Output the (x, y) coordinate of the center of the cell containing the given text.  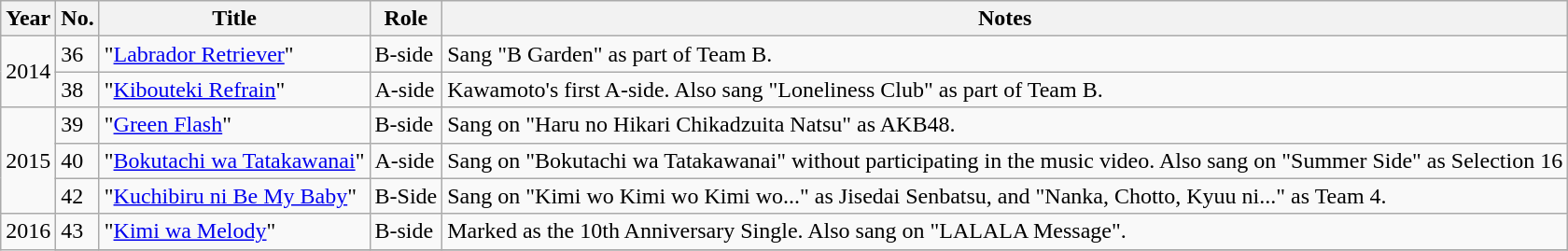
38 (77, 90)
2014 (28, 72)
2015 (28, 160)
40 (77, 160)
"Green Flash" (234, 125)
B-Side (406, 196)
42 (77, 196)
No. (77, 19)
Notes (1005, 19)
"Kuchibiru ni Be My Baby" (234, 196)
"Kibouteki Refrain" (234, 90)
Role (406, 19)
39 (77, 125)
Sang "B Garden" as part of Team B. (1005, 54)
Sang on "Haru no Hikari Chikadzuita Natsu" as AKB48. (1005, 125)
"Labrador Retriever" (234, 54)
"Kimi wa Melody" (234, 231)
Title (234, 19)
2016 (28, 231)
Year (28, 19)
Sang on "Bokutachi wa Tatakawanai" without participating in the music video. Also sang on "Summer Side" as Selection 16 (1005, 160)
Marked as the 10th Anniversary Single. Also sang on "LALALA Message". (1005, 231)
43 (77, 231)
Kawamoto's first A-side. Also sang "Loneliness Club" as part of Team B. (1005, 90)
36 (77, 54)
Sang on "Kimi wo Kimi wo Kimi wo..." as Jisedai Senbatsu, and "Nanka, Chotto, Kyuu ni..." as Team 4. (1005, 196)
"Bokutachi wa Tatakawanai" (234, 160)
